Find where the given text appears and provide that cell's center as [X, Y] coordinate. 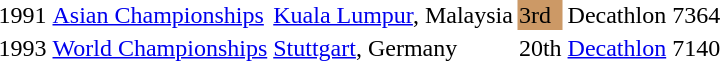
3rd [540, 15]
Asian Championships [160, 15]
Kuala Lumpur, Malaysia [394, 15]
Decathlon [617, 15]
